Provide the [x, y] coordinate of the cell's center where the given text is located.  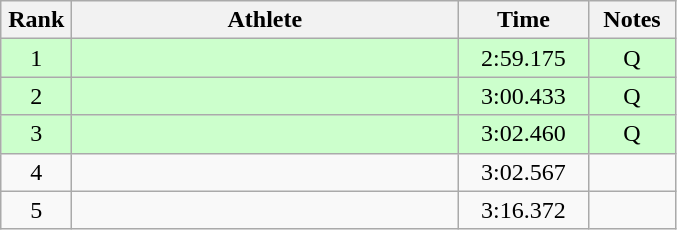
3:00.433 [524, 96]
3:02.567 [524, 172]
2 [36, 96]
4 [36, 172]
Athlete [265, 20]
5 [36, 210]
Time [524, 20]
3:02.460 [524, 134]
2:59.175 [524, 58]
Rank [36, 20]
Notes [632, 20]
1 [36, 58]
3:16.372 [524, 210]
3 [36, 134]
